Provide the [X, Y] coordinate of the cell's center where the given text is located.  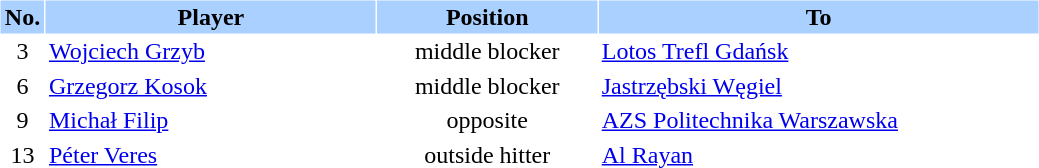
Wojciech Grzyb [211, 52]
opposite [487, 120]
Position [487, 16]
Jastrzębski Węgiel [819, 86]
6 [22, 86]
Grzegorz Kosok [211, 86]
9 [22, 120]
To [819, 16]
3 [22, 52]
No. [22, 16]
AZS Politechnika Warszawska [819, 120]
Player [211, 16]
Lotos Trefl Gdańsk [819, 52]
Michał Filip [211, 120]
